Output the (x, y) coordinate of the center of the cell containing the given text.  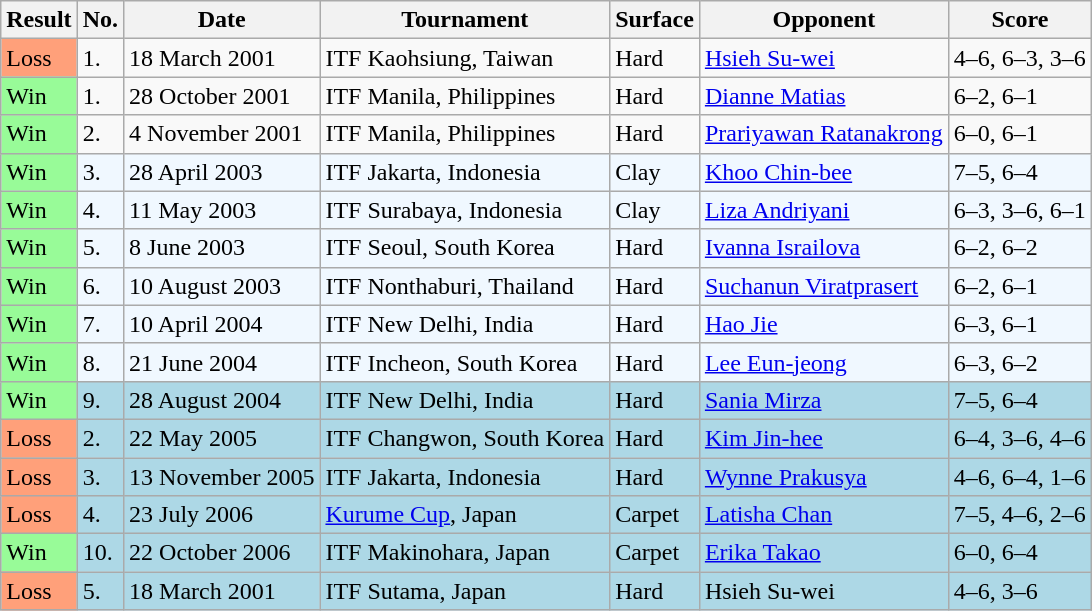
7–5, 4–6, 2–6 (1020, 515)
22 October 2006 (222, 553)
4 November 2001 (222, 134)
ITF Kaohsiung, Taiwan (465, 58)
7. (100, 324)
8 June 2003 (222, 248)
21 June 2004 (222, 362)
4–6, 6–3, 3–6 (1020, 58)
Kim Jin-hee (824, 438)
23 July 2006 (222, 515)
8. (100, 362)
ITF Seoul, South Korea (465, 248)
28 April 2003 (222, 172)
Prariyawan Ratanakrong (824, 134)
6–3, 6–1 (1020, 324)
Result (39, 20)
28 August 2004 (222, 400)
6–4, 3–6, 4–6 (1020, 438)
Liza Andriyani (824, 210)
6–0, 6–4 (1020, 553)
Sania Mirza (824, 400)
6–3, 6–2 (1020, 362)
28 October 2001 (222, 96)
Wynne Prakusya (824, 477)
6. (100, 286)
Surface (655, 20)
10. (100, 553)
6–2, 6–2 (1020, 248)
ITF Makinohara, Japan (465, 553)
Suchanun Viratprasert (824, 286)
Erika Takao (824, 553)
ITF Incheon, South Korea (465, 362)
ITF Surabaya, Indonesia (465, 210)
Kurume Cup, Japan (465, 515)
Opponent (824, 20)
6–3, 3–6, 6–1 (1020, 210)
10 April 2004 (222, 324)
Khoo Chin-bee (824, 172)
Lee Eun-jeong (824, 362)
No. (100, 20)
Score (1020, 20)
9. (100, 400)
6–0, 6–1 (1020, 134)
ITF Sutama, Japan (465, 591)
4–6, 3–6 (1020, 591)
Hao Jie (824, 324)
4–6, 6–4, 1–6 (1020, 477)
Ivanna Israilova (824, 248)
Date (222, 20)
ITF Nonthaburi, Thailand (465, 286)
Dianne Matias (824, 96)
13 November 2005 (222, 477)
10 August 2003 (222, 286)
Tournament (465, 20)
11 May 2003 (222, 210)
Latisha Chan (824, 515)
ITF Changwon, South Korea (465, 438)
22 May 2005 (222, 438)
